From the cell containing the given text, extract its center point as (X, Y) coordinate. 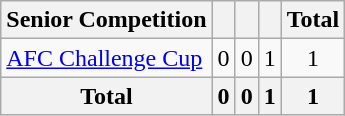
AFC Challenge Cup (106, 58)
Senior Competition (106, 20)
